Return (x, y) of the center of cell containing provided text 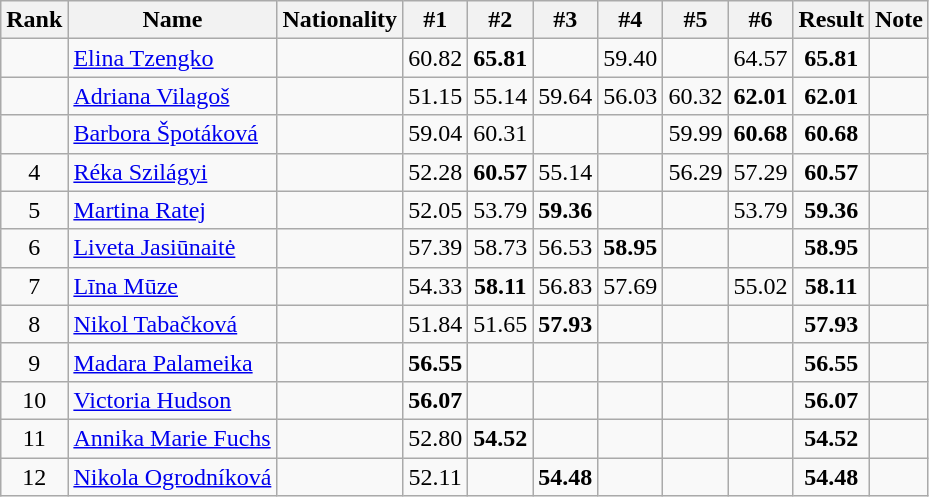
#6 (760, 20)
54.33 (436, 286)
Elina Tzengko (172, 58)
55.02 (760, 286)
52.80 (436, 438)
57.39 (436, 248)
51.84 (436, 324)
64.57 (760, 58)
#1 (436, 20)
51.15 (436, 96)
#3 (566, 20)
59.64 (566, 96)
Nikol Tabačková (172, 324)
Līna Mūze (172, 286)
4 (34, 172)
56.03 (630, 96)
Réka Szilágyi (172, 172)
10 (34, 400)
#4 (630, 20)
Nikola Ogrodníková (172, 477)
9 (34, 362)
60.31 (500, 134)
Rank (34, 20)
11 (34, 438)
Barbora Špotáková (172, 134)
12 (34, 477)
5 (34, 210)
57.69 (630, 286)
60.82 (436, 58)
56.53 (566, 248)
59.40 (630, 58)
Victoria Hudson (172, 400)
58.73 (500, 248)
6 (34, 248)
#2 (500, 20)
52.05 (436, 210)
52.11 (436, 477)
Note (898, 20)
Name (172, 20)
59.04 (436, 134)
57.29 (760, 172)
#5 (696, 20)
7 (34, 286)
Liveta Jasiūnaitė (172, 248)
59.99 (696, 134)
Adriana Vilagoš (172, 96)
Nationality (340, 20)
60.32 (696, 96)
Annika Marie Fuchs (172, 438)
Madara Palameika (172, 362)
51.65 (500, 324)
56.83 (566, 286)
56.29 (696, 172)
Martina Ratej (172, 210)
52.28 (436, 172)
8 (34, 324)
Result (831, 20)
